Capture the cell that displays the provided text and extract its (X, Y) central coordinate. 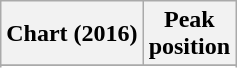
Peak position (189, 34)
Chart (2016) (72, 34)
